From the cell containing the given text, extract its center point as [X, Y] coordinate. 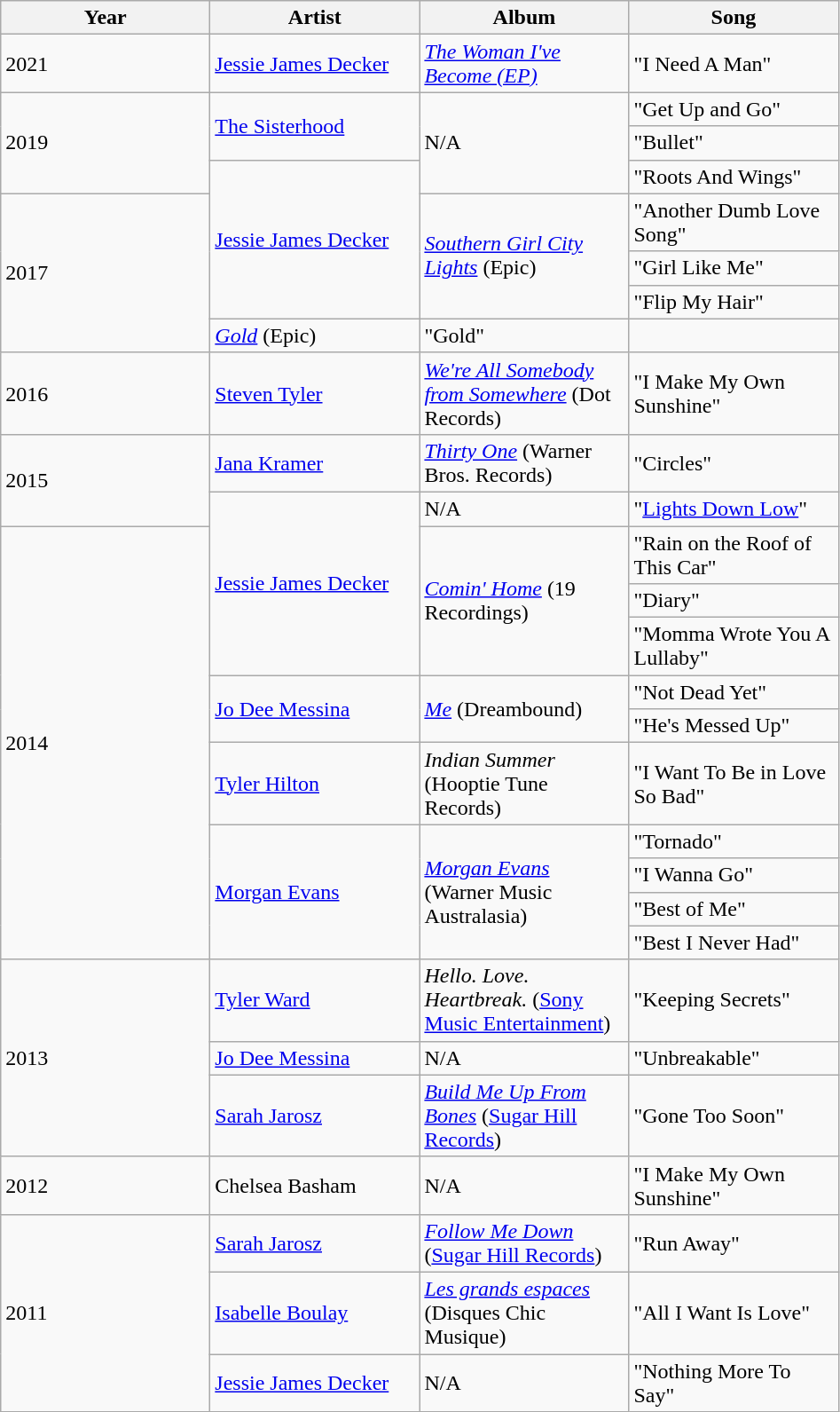
"Keeping Secrets" [734, 1000]
Tyler Hilton [315, 784]
"I Wanna Go" [734, 875]
2017 [106, 273]
"Get Up and Go" [734, 109]
"Nothing More To Say" [734, 1383]
"Girl Like Me" [734, 268]
Les grands espaces (Disques Chic Musique) [524, 1313]
Tyler Ward [315, 1000]
Hello. Love. Heartbreak. (Sony Music Entertainment) [524, 1000]
Build Me Up From Bones (Sugar Hill Records) [524, 1116]
2014 [106, 742]
"All I Want Is Love" [734, 1313]
"Momma Wrote You A Lullaby" [734, 646]
2011 [106, 1313]
Follow Me Down (Sugar Hill Records) [524, 1242]
"Gold" [524, 335]
"Best of Me" [734, 909]
The Woman I've Become (EP) [524, 64]
Southern Girl City Lights (Epic) [524, 256]
Indian Summer (Hooptie Tune Records) [524, 784]
"Run Away" [734, 1242]
Jana Kramer [315, 463]
2015 [106, 479]
"Bullet" [734, 143]
2019 [106, 143]
"Tornado" [734, 841]
Artist [315, 18]
Gold (Epic) [315, 335]
"Best I Never Had" [734, 943]
"Gone Too Soon" [734, 1116]
2013 [106, 1058]
Album [524, 18]
"Roots And Wings" [734, 177]
Comin' Home (19 Recordings) [524, 600]
"Flip My Hair" [734, 302]
"Unbreakable" [734, 1058]
2012 [106, 1186]
"Another Dumb Love Song" [734, 222]
Morgan Evans [315, 892]
Chelsea Basham [315, 1186]
Steven Tyler [315, 393]
Me (Dreambound) [524, 709]
"Not Dead Yet" [734, 692]
2016 [106, 393]
"Circles" [734, 463]
"I Need A Man" [734, 64]
We're All Somebody from Somewhere (Dot Records) [524, 393]
"He's Messed Up" [734, 726]
Morgan Evans (Warner Music Australasia) [524, 892]
"I Want To Be in Love So Bad" [734, 784]
"Rain on the Roof of This Car" [734, 554]
2021 [106, 64]
Thirty One (Warner Bros. Records) [524, 463]
The Sisterhood [315, 126]
Song [734, 18]
"Lights Down Low" [734, 509]
Isabelle Boulay [315, 1313]
"Diary" [734, 601]
Year [106, 18]
